Return (x, y) of the center of cell containing provided text 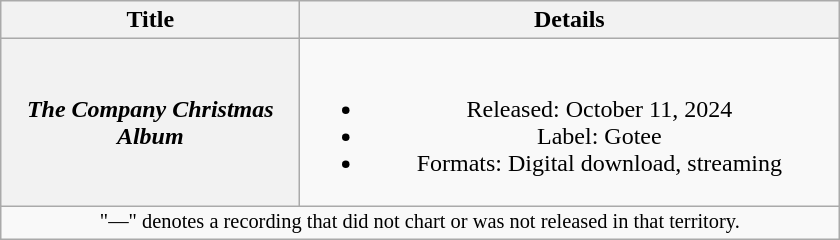
Details (570, 20)
"—" denotes a recording that did not chart or was not released in that territory. (420, 223)
Released: October 11, 2024Label: GoteeFormats: Digital download, streaming (570, 122)
The Company Christmas Album (150, 122)
Title (150, 20)
